Identify which cell holds the provided text, then report its [x, y] central coordinate. 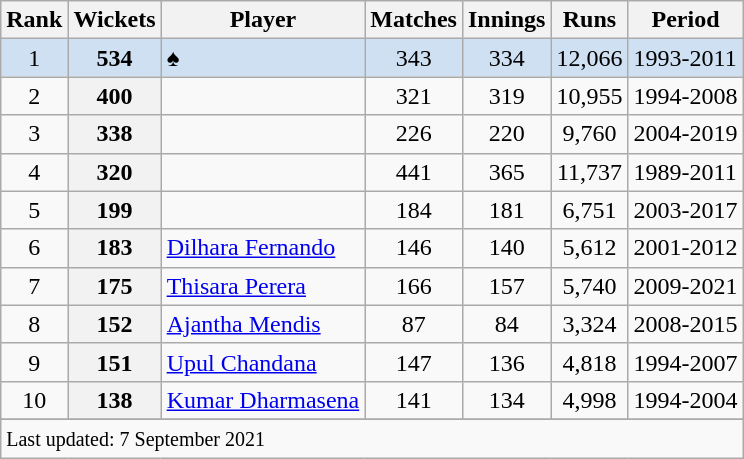
1994-2007 [686, 362]
152 [114, 324]
11,737 [590, 172]
4 [34, 172]
441 [414, 172]
138 [114, 400]
334 [506, 58]
140 [506, 248]
134 [506, 400]
5 [34, 210]
Matches [414, 20]
365 [506, 172]
220 [506, 134]
184 [414, 210]
2008-2015 [686, 324]
319 [506, 96]
2003-2017 [686, 210]
534 [114, 58]
87 [414, 324]
6 [34, 248]
5,740 [590, 286]
1 [34, 58]
Period [686, 20]
1994-2004 [686, 400]
199 [114, 210]
Rank [34, 20]
Ajantha Mendis [263, 324]
2004-2019 [686, 134]
Innings [506, 20]
Upul Chandana [263, 362]
Last updated: 7 September 2021 [372, 438]
6,751 [590, 210]
4,818 [590, 362]
147 [414, 362]
10,955 [590, 96]
320 [114, 172]
183 [114, 248]
1989-2011 [686, 172]
1994-2008 [686, 96]
9 [34, 362]
151 [114, 362]
166 [414, 286]
136 [506, 362]
141 [414, 400]
321 [414, 96]
Runs [590, 20]
146 [414, 248]
12,066 [590, 58]
Thisara Perera [263, 286]
9,760 [590, 134]
10 [34, 400]
3 [34, 134]
Player [263, 20]
♠ [263, 58]
175 [114, 286]
1993-2011 [686, 58]
Wickets [114, 20]
5,612 [590, 248]
Dilhara Fernando [263, 248]
2001-2012 [686, 248]
157 [506, 286]
2009-2021 [686, 286]
226 [414, 134]
2 [34, 96]
8 [34, 324]
7 [34, 286]
181 [506, 210]
3,324 [590, 324]
338 [114, 134]
400 [114, 96]
84 [506, 324]
Kumar Dharmasena [263, 400]
4,998 [590, 400]
343 [414, 58]
